Locate the cell with the specified text and output its (X, Y) center coordinate. 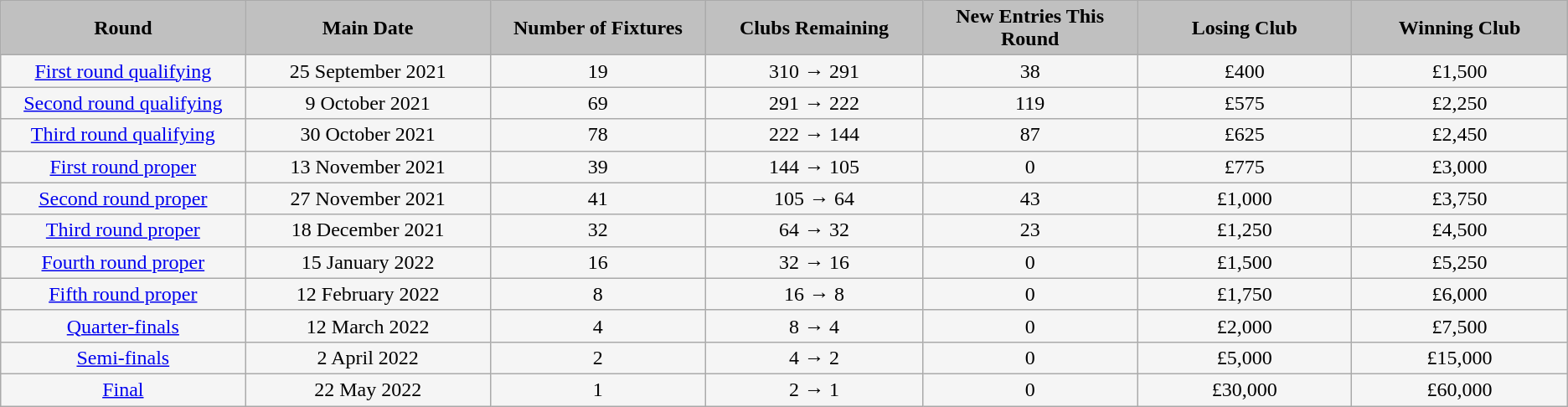
32 (598, 230)
43 (1030, 198)
15 January 2022 (369, 262)
Quarter-finals (123, 326)
Fifth round proper (123, 294)
Clubs Remaining (814, 28)
2 → 1 (814, 389)
18 December 2021 (369, 230)
16 → 8 (814, 294)
First round proper (123, 167)
£625 (1245, 135)
Round (123, 28)
13 November 2021 (369, 167)
£1,000 (1245, 198)
Fourth round proper (123, 262)
£7,500 (1459, 326)
£775 (1245, 167)
Main Date (369, 28)
£1,250 (1245, 230)
310 → 291 (814, 71)
12 March 2022 (369, 326)
£6,000 (1459, 294)
£3,000 (1459, 167)
Number of Fixtures (598, 28)
£575 (1245, 103)
32 → 16 (814, 262)
£3,750 (1459, 198)
1 (598, 389)
9 October 2021 (369, 103)
Losing Club (1245, 28)
£5,000 (1245, 358)
£2,450 (1459, 135)
£4,500 (1459, 230)
Winning Club (1459, 28)
222 → 144 (814, 135)
Third round qualifying (123, 135)
£2,250 (1459, 103)
16 (598, 262)
£30,000 (1245, 389)
2 April 2022 (369, 358)
Semi-finals (123, 358)
Second round proper (123, 198)
4 (598, 326)
Final (123, 389)
69 (598, 103)
23 (1030, 230)
78 (598, 135)
New Entries This Round (1030, 28)
64 → 32 (814, 230)
39 (598, 167)
8 → 4 (814, 326)
22 May 2022 (369, 389)
38 (1030, 71)
30 October 2021 (369, 135)
12 February 2022 (369, 294)
19 (598, 71)
8 (598, 294)
144 → 105 (814, 167)
£1,750 (1245, 294)
Second round qualifying (123, 103)
25 September 2021 (369, 71)
£60,000 (1459, 389)
4 → 2 (814, 358)
First round qualifying (123, 71)
87 (1030, 135)
£2,000 (1245, 326)
2 (598, 358)
£15,000 (1459, 358)
291 → 222 (814, 103)
41 (598, 198)
£400 (1245, 71)
27 November 2021 (369, 198)
119 (1030, 103)
Third round proper (123, 230)
£5,250 (1459, 262)
105 → 64 (814, 198)
